Capture the cell that displays the provided text and extract its (x, y) central coordinate. 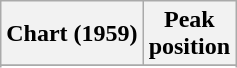
Peakposition (189, 34)
Chart (1959) (72, 34)
